Return the [X, Y] coordinate for the center point of the cell that contains the specified text.  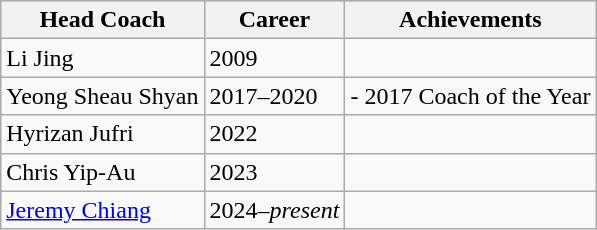
Achievements [470, 20]
Career [274, 20]
2024–present [274, 210]
Head Coach [102, 20]
Yeong Sheau Shyan [102, 96]
- 2017 Coach of the Year [470, 96]
2009 [274, 58]
Jeremy Chiang [102, 210]
2017–2020 [274, 96]
2023 [274, 172]
2022 [274, 134]
Li Jing [102, 58]
Chris Yip-Au [102, 172]
Hyrizan Jufri [102, 134]
